Search for the cell housing the specified text and yield its (X, Y) center coordinate. 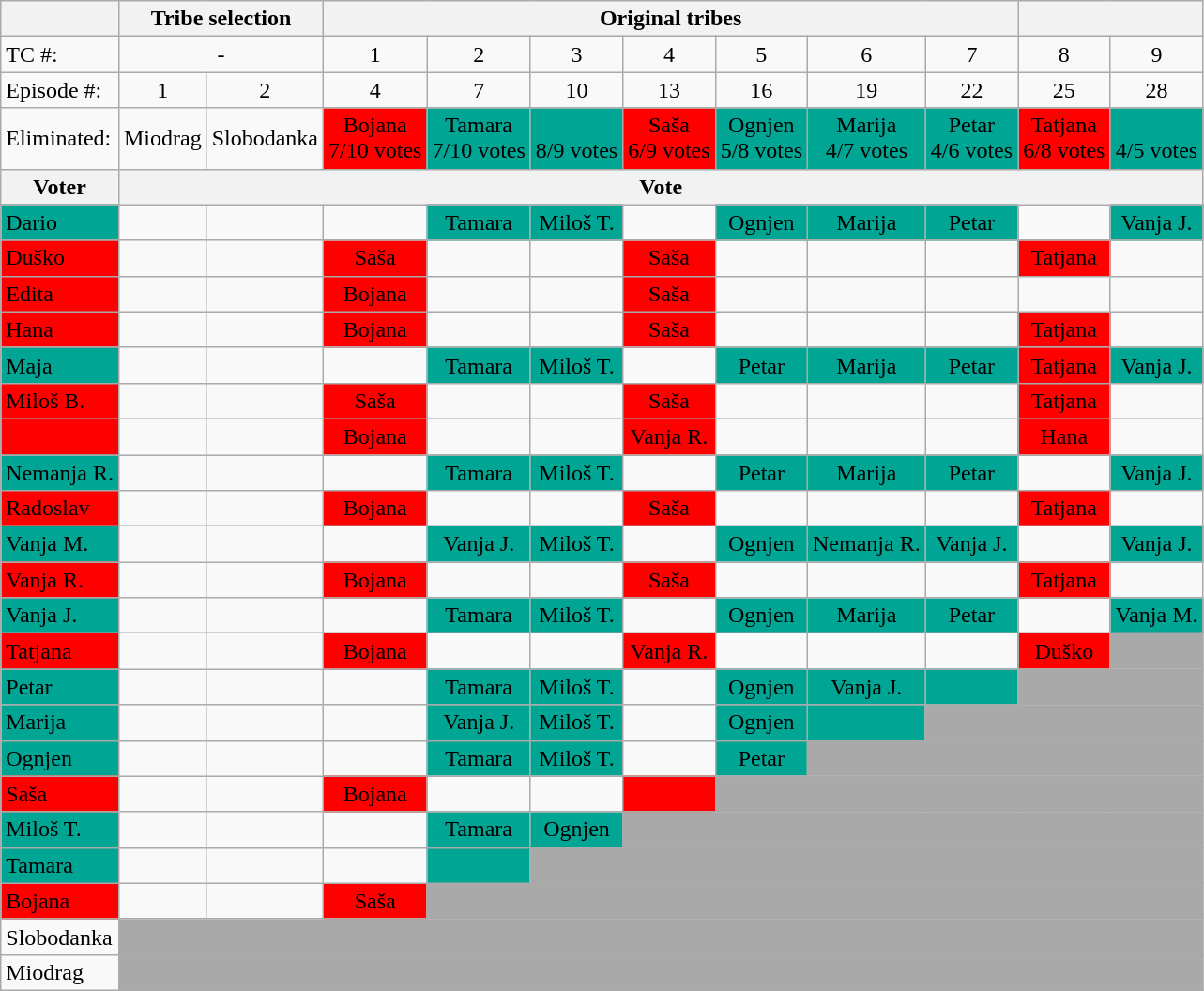
Radoslav (60, 509)
Maja (60, 365)
Voter (60, 187)
5 (761, 54)
8/9 votes (576, 139)
Marija4/7 votes (867, 139)
Eliminated: (60, 139)
Dario (60, 222)
9 (1156, 54)
Tribe selection (221, 19)
- (221, 54)
4/5 votes (1156, 139)
TC #: (60, 54)
Tatjana6/8 votes (1064, 139)
Tamara7/10 votes (479, 139)
Episode #: (60, 90)
25 (1064, 90)
13 (669, 90)
Edita (60, 294)
8 (1064, 54)
Vote (661, 187)
6 (867, 54)
16 (761, 90)
3 (576, 54)
Bojana7/10 votes (375, 139)
28 (1156, 90)
Ognjen5/8 votes (761, 139)
Original tribes (671, 19)
Saša6/9 votes (669, 139)
Miloš B. (60, 401)
19 (867, 90)
Petar4/6 votes (971, 139)
10 (576, 90)
22 (971, 90)
